Determine the [X, Y] coordinate at the center of the cell enclosing the given text.  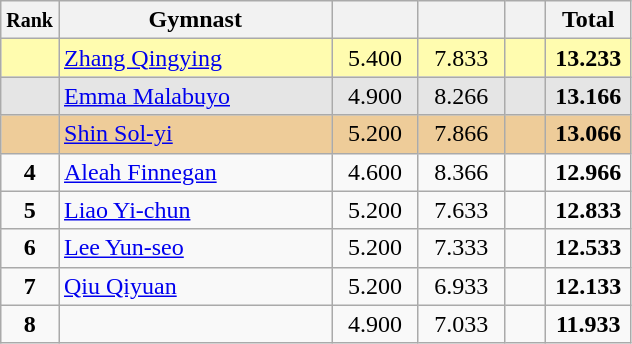
Total [588, 20]
Liao Yi-chun [195, 210]
Zhang Qingying [195, 58]
4.600 [375, 172]
8.266 [461, 96]
7.866 [461, 134]
4 [30, 172]
Shin Sol-yi [195, 134]
Qiu Qiyuan [195, 286]
6 [30, 248]
Gymnast [195, 20]
Rank [30, 20]
11.933 [588, 324]
12.533 [588, 248]
Lee Yun-seo [195, 248]
7.333 [461, 248]
12.966 [588, 172]
7.033 [461, 324]
7.633 [461, 210]
6.933 [461, 286]
13.166 [588, 96]
8.366 [461, 172]
8 [30, 324]
5 [30, 210]
12.833 [588, 210]
7.833 [461, 58]
Aleah Finnegan [195, 172]
7 [30, 286]
13.066 [588, 134]
5.400 [375, 58]
12.133 [588, 286]
13.233 [588, 58]
Emma Malabuyo [195, 96]
